Locate the cell with the specified text and output its [x, y] center coordinate. 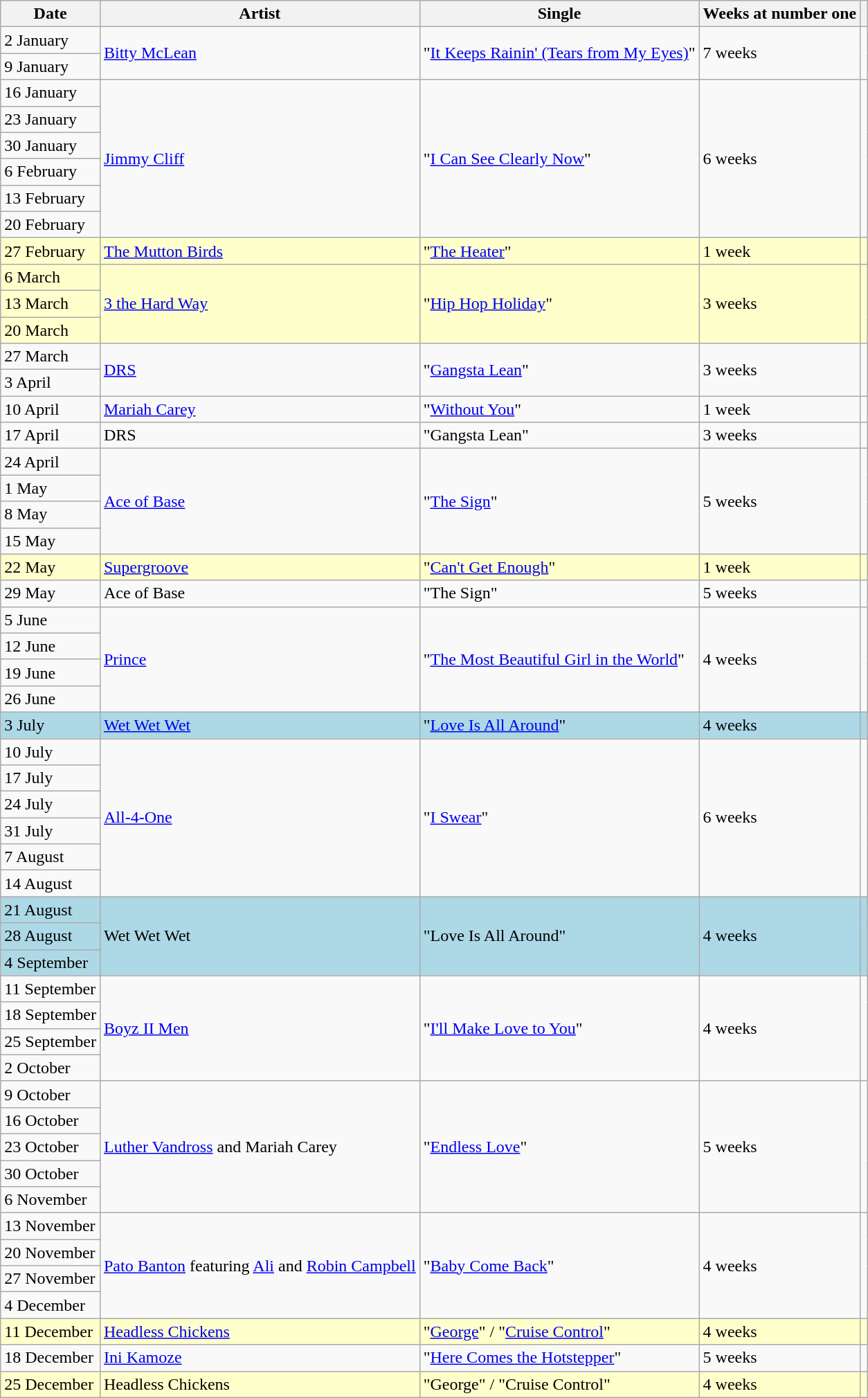
Supergroove [260, 567]
18 December [51, 1358]
4 December [51, 1305]
13 November [51, 1226]
28 August [51, 936]
15 May [51, 541]
13 February [51, 198]
Ini Kamoze [260, 1358]
23 January [51, 119]
6 February [51, 172]
"Endless Love" [559, 1147]
25 September [51, 1041]
20 November [51, 1253]
1 May [51, 488]
"It Keeps Rainin' (Tears from My Eyes)" [559, 53]
"Without You" [559, 409]
"The Heater" [559, 251]
27 February [51, 251]
9 October [51, 1094]
"The Most Beautiful Girl in the World" [559, 659]
"Here Comes the Hotstepper" [559, 1358]
23 October [51, 1147]
4 September [51, 962]
30 January [51, 145]
30 October [51, 1174]
11 September [51, 989]
21 August [51, 910]
Artist [260, 14]
10 April [51, 409]
27 March [51, 357]
Date [51, 14]
"Baby Come Back" [559, 1266]
26 June [51, 699]
20 February [51, 224]
3 the Hard Way [260, 303]
"I'll Make Love to You" [559, 1028]
3 July [51, 725]
All-4-One [260, 817]
Prince [260, 659]
31 July [51, 831]
27 November [51, 1279]
Single [559, 14]
Bitty McLean [260, 53]
29 May [51, 593]
Weeks at number one [779, 14]
16 October [51, 1120]
6 March [51, 277]
"I Swear" [559, 817]
6 November [51, 1200]
17 April [51, 436]
5 June [51, 620]
"Hip Hop Holiday" [559, 303]
18 September [51, 1015]
Mariah Carey [260, 409]
The Mutton Birds [260, 251]
Pato Banton featuring Ali and Robin Campbell [260, 1266]
10 July [51, 751]
7 August [51, 857]
Jimmy Cliff [260, 159]
2 January [51, 40]
2 October [51, 1068]
Boyz II Men [260, 1028]
22 May [51, 567]
3 April [51, 383]
"Can't Get Enough" [559, 567]
19 June [51, 672]
24 July [51, 805]
25 December [51, 1384]
12 June [51, 646]
"I Can See Clearly Now" [559, 159]
17 July [51, 778]
7 weeks [779, 53]
14 August [51, 884]
9 January [51, 66]
24 April [51, 462]
13 March [51, 303]
20 March [51, 330]
16 January [51, 93]
8 May [51, 514]
Luther Vandross and Mariah Carey [260, 1147]
11 December [51, 1332]
